Capture the cell that displays the provided text and extract its [x, y] central coordinate. 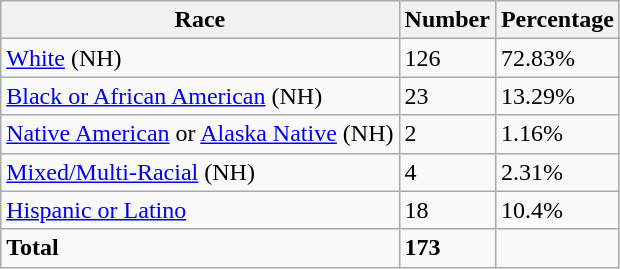
Mixed/Multi-Racial (NH) [200, 172]
Native American or Alaska Native (NH) [200, 134]
126 [447, 58]
Percentage [557, 20]
10.4% [557, 210]
1.16% [557, 134]
Total [200, 248]
4 [447, 172]
Race [200, 20]
18 [447, 210]
2.31% [557, 172]
23 [447, 96]
Black or African American (NH) [200, 96]
13.29% [557, 96]
White (NH) [200, 58]
72.83% [557, 58]
173 [447, 248]
Number [447, 20]
2 [447, 134]
Hispanic or Latino [200, 210]
